Find where the given text appears and provide that cell's center as (x, y) coordinate. 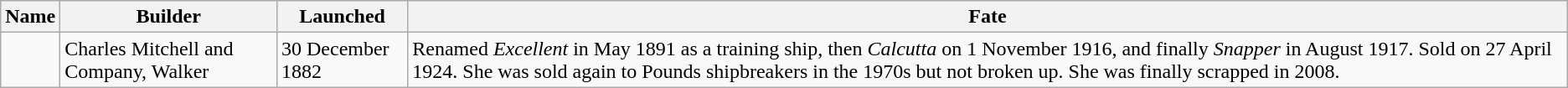
Name (30, 17)
Builder (169, 17)
30 December 1882 (342, 60)
Fate (988, 17)
Launched (342, 17)
Charles Mitchell and Company, Walker (169, 60)
